Identify which cell holds the provided text, then report its (x, y) central coordinate. 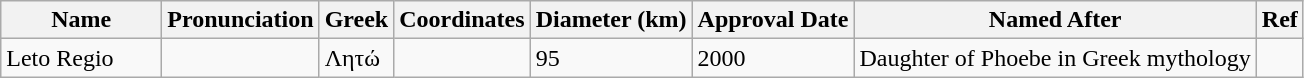
Name (82, 20)
Ref (1280, 20)
Coordinates (462, 20)
Diameter (km) (611, 20)
Daughter of Phoebe in Greek mythology (1055, 58)
Approval Date (773, 20)
Leto Regio (82, 58)
Pronunciation (240, 20)
95 (611, 58)
Λητώ (356, 58)
Greek (356, 20)
2000 (773, 58)
Named After (1055, 20)
